Locate the cell with the specified text and output its [X, Y] center coordinate. 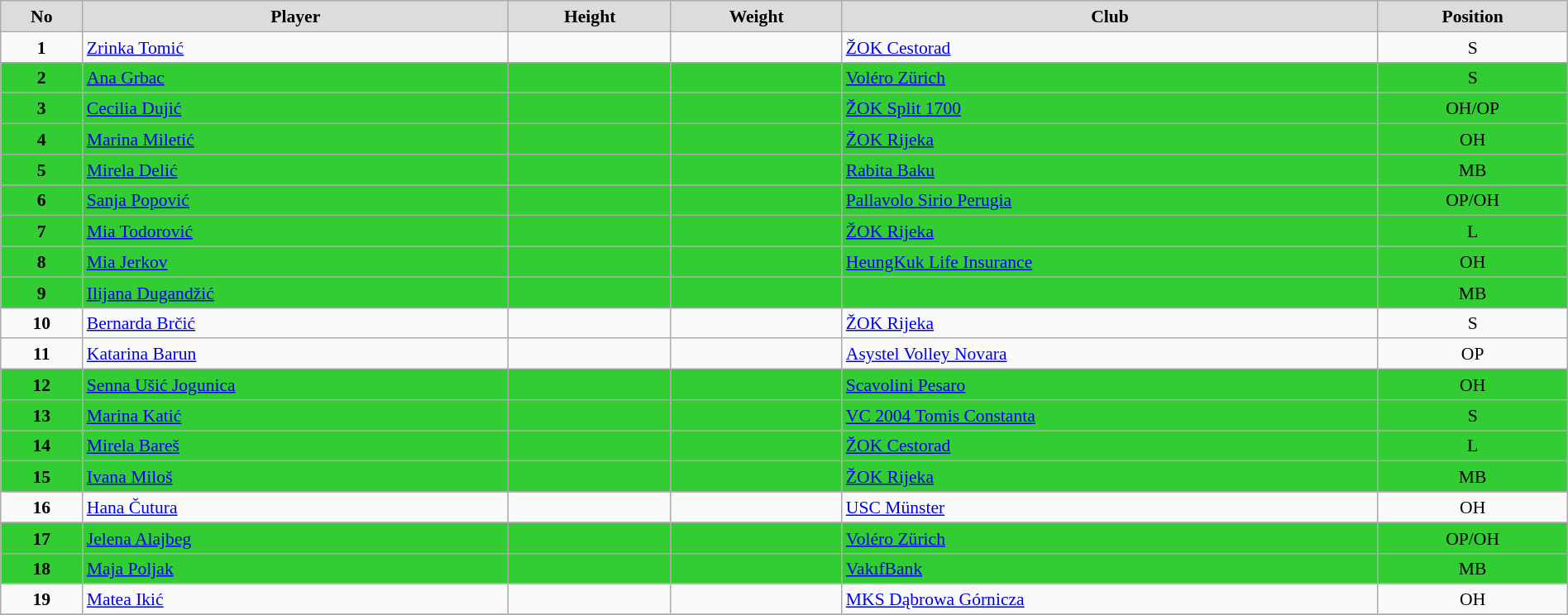
Senna Ušić Jogunica [296, 384]
USC Münster [1110, 508]
6 [41, 200]
13 [41, 415]
4 [41, 139]
VakıfBank [1110, 569]
3 [41, 107]
Jelena Alajbeg [296, 537]
7 [41, 231]
Mia Todorović [296, 231]
Rabita Baku [1110, 169]
5 [41, 169]
Weight [756, 17]
Position [1472, 17]
HeungKuk Life Insurance [1110, 261]
Marina Miletić [296, 139]
Marina Katić [296, 415]
Asystel Volley Novara [1110, 354]
1 [41, 46]
Height [590, 17]
Ivana Miloš [296, 476]
18 [41, 569]
2 [41, 78]
OP [1472, 354]
8 [41, 261]
19 [41, 598]
15 [41, 476]
12 [41, 384]
Bernarda Brčić [296, 322]
9 [41, 293]
11 [41, 354]
Club [1110, 17]
Ilijana Dugandžić [296, 293]
Player [296, 17]
16 [41, 508]
10 [41, 322]
MKS Dąbrowa Górnicza [1110, 598]
Cecilia Dujić [296, 107]
No [41, 17]
Katarina Barun [296, 354]
Sanja Popović [296, 200]
14 [41, 445]
ŽOK Split 1700 [1110, 107]
Ana Grbac [296, 78]
VC 2004 Tomis Constanta [1110, 415]
17 [41, 537]
Matea Ikić [296, 598]
Pallavolo Sirio Perugia [1110, 200]
Maja Poljak [296, 569]
Mirela Delić [296, 169]
Scavolini Pesaro [1110, 384]
OH/OP [1472, 107]
Mirela Bareš [296, 445]
Mia Jerkov [296, 261]
Zrinka Tomić [296, 46]
Hana Čutura [296, 508]
